Capture the cell that displays the provided text and extract its [X, Y] central coordinate. 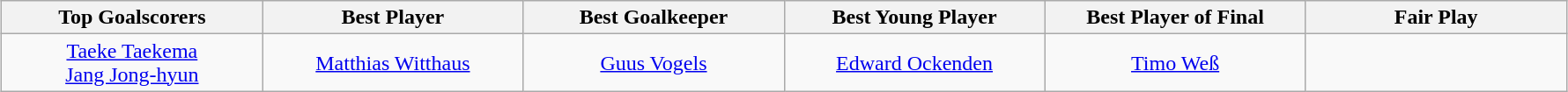
Fair Play [1436, 18]
Best Goalkeeper [654, 18]
Taeke Taekema Jang Jong-hyun [132, 63]
Matthias Witthaus [393, 63]
Best Player of Final [1175, 18]
Top Goalscorers [132, 18]
Timo Weß [1175, 63]
Best Player [393, 18]
Guus Vogels [654, 63]
Edward Ockenden [914, 63]
Best Young Player [914, 18]
